Detect which cell encompasses the target text, then output its (x, y) center coordinate. 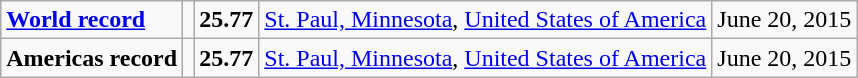
World record (92, 20)
Americas record (92, 58)
